Output the (x, y) coordinate of the center of the cell containing the given text.  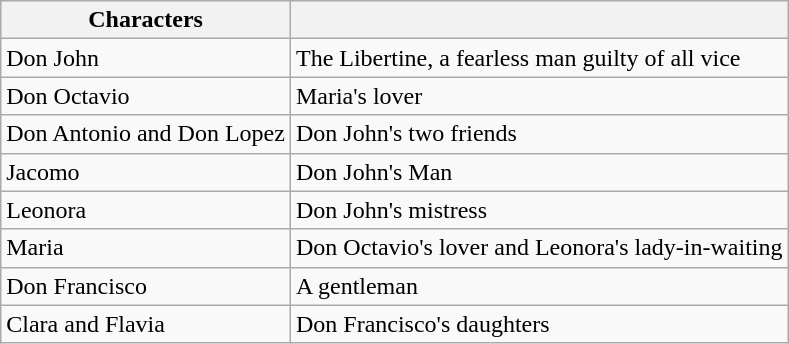
Don Octavio's lover and Leonora's lady-in-waiting (539, 248)
Don John (146, 58)
Maria (146, 248)
Leonora (146, 210)
Don John's two friends (539, 134)
A gentleman (539, 286)
Jacomo (146, 172)
Don Octavio (146, 96)
Don Francisco's daughters (539, 324)
Don Francisco (146, 286)
Clara and Flavia (146, 324)
Don John's mistress (539, 210)
Don John's Man (539, 172)
Characters (146, 20)
The Libertine, a fearless man guilty of all vice (539, 58)
Maria's lover (539, 96)
Don Antonio and Don Lopez (146, 134)
